Return the [X, Y] coordinate for the center point of the cell that contains the specified text.  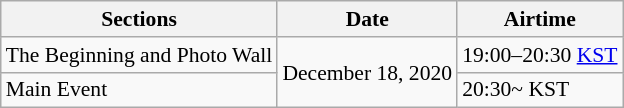
December 18, 2020 [367, 72]
The Beginning and Photo Wall [140, 55]
Sections [140, 19]
Date [367, 19]
20:30~ KST [540, 90]
Main Event [140, 90]
19:00–20:30 KST [540, 55]
Airtime [540, 19]
